Return [X, Y] of the center of cell containing provided text 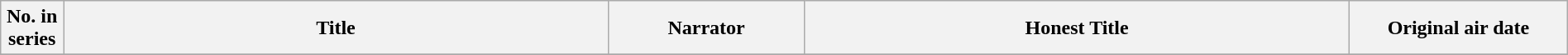
Original air date [1459, 28]
Narrator [706, 28]
Title [336, 28]
No. inseries [32, 28]
Honest Title [1077, 28]
